Search for the cell housing the specified text and yield its [x, y] center coordinate. 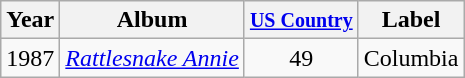
49 [301, 58]
US Country [301, 20]
Label [411, 20]
Album [152, 20]
Year [30, 20]
1987 [30, 58]
Columbia [411, 58]
Rattlesnake Annie [152, 58]
